Find where the given text appears and provide that cell's center as (X, Y) coordinate. 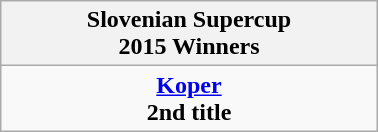
Slovenian Supercup 2015 Winners (189, 34)
Koper2nd title (189, 98)
